Locate the cell with the specified text and output its (x, y) center coordinate. 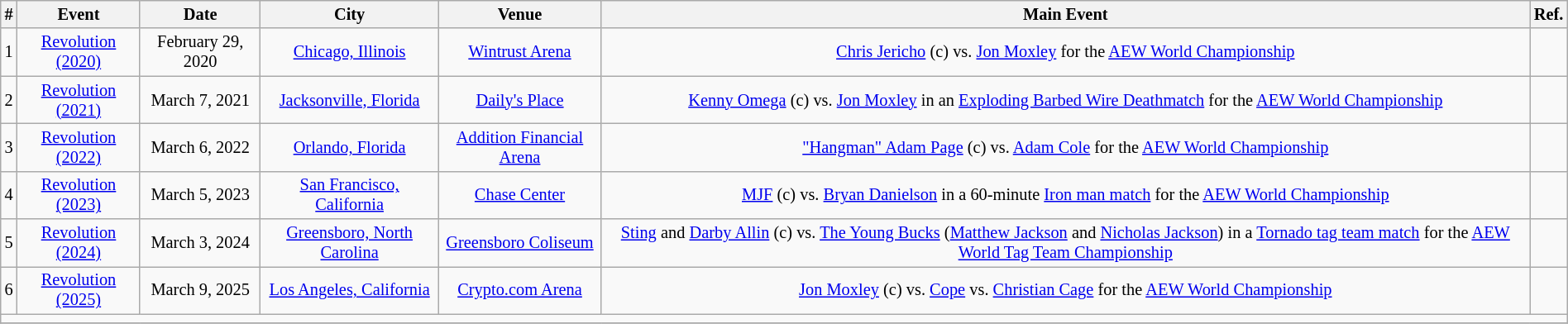
Revolution (2022) (79, 147)
Chicago, Illinois (349, 52)
Addition Financial Arena (519, 147)
5 (9, 243)
Ref. (1548, 14)
March 9, 2025 (200, 290)
1 (9, 52)
Event (79, 14)
Chris Jericho (c) vs. Jon Moxley for the AEW World Championship (1065, 52)
4 (9, 195)
Revolution (2024) (79, 243)
March 6, 2022 (200, 147)
Revolution (2021) (79, 100)
Crypto.com Arena (519, 290)
Jacksonville, Florida (349, 100)
Greensboro, North Carolina (349, 243)
Venue (519, 14)
# (9, 14)
Jon Moxley (c) vs. Cope vs. Christian Cage for the AEW World Championship (1065, 290)
Greensboro Coliseum (519, 243)
Main Event (1065, 14)
6 (9, 290)
Date (200, 14)
MJF (c) vs. Bryan Danielson in a 60-minute Iron man match for the AEW World Championship (1065, 195)
March 5, 2023 (200, 195)
Kenny Omega (c) vs. Jon Moxley in an Exploding Barbed Wire Deathmatch for the AEW World Championship (1065, 100)
City (349, 14)
Wintrust Arena (519, 52)
Revolution (2025) (79, 290)
March 3, 2024 (200, 243)
2 (9, 100)
"Hangman" Adam Page (c) vs. Adam Cole for the AEW World Championship (1065, 147)
Daily's Place (519, 100)
3 (9, 147)
San Francisco, California (349, 195)
Orlando, Florida (349, 147)
Revolution (2020) (79, 52)
February 29, 2020 (200, 52)
Chase Center (519, 195)
March 7, 2021 (200, 100)
Revolution (2023) (79, 195)
Los Angeles, California (349, 290)
